Extract the (X, Y) coordinate from the center of the cell holding the provided text.  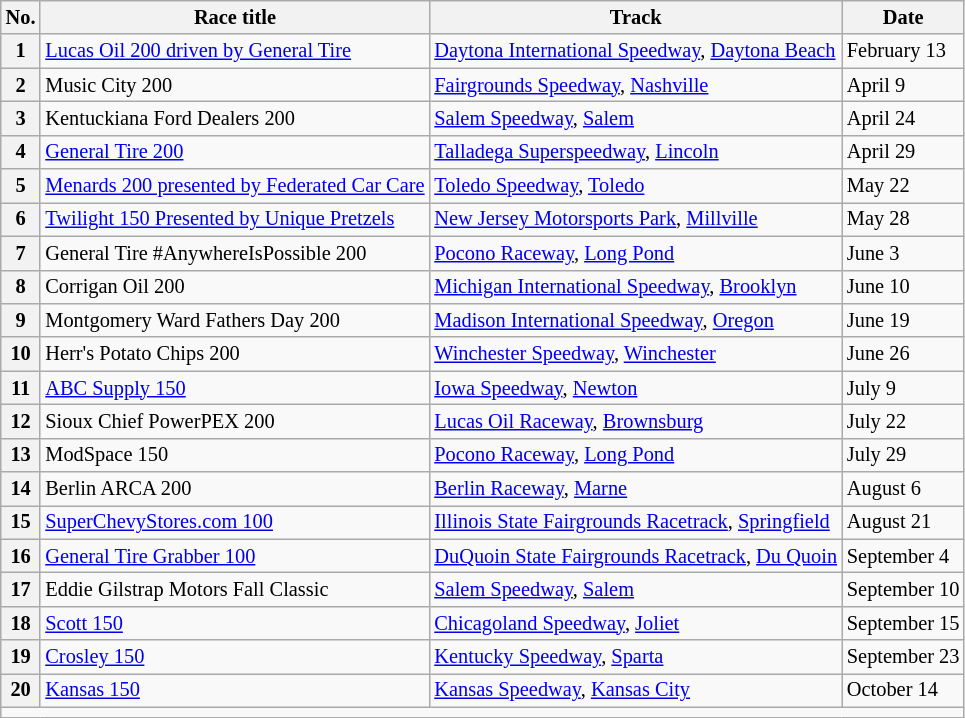
May 22 (903, 186)
June 3 (903, 253)
Madison International Speedway, Oregon (635, 320)
Music City 200 (234, 85)
5 (21, 186)
15 (21, 522)
No. (21, 17)
3 (21, 118)
April 24 (903, 118)
9 (21, 320)
Lucas Oil Raceway, Brownsburg (635, 421)
ABC Supply 150 (234, 388)
Berlin ARCA 200 (234, 489)
4 (21, 152)
Track (635, 17)
July 22 (903, 421)
Daytona International Speedway, Daytona Beach (635, 51)
Fairgrounds Speedway, Nashville (635, 85)
10 (21, 354)
Berlin Raceway, Marne (635, 489)
New Jersey Motorsports Park, Millville (635, 219)
Kansas Speedway, Kansas City (635, 690)
September 10 (903, 589)
Illinois State Fairgrounds Racetrack, Springfield (635, 522)
Toledo Speedway, Toledo (635, 186)
6 (21, 219)
20 (21, 690)
June 19 (903, 320)
General Tire #AnywhereIsPossible 200 (234, 253)
16 (21, 556)
ModSpace 150 (234, 455)
12 (21, 421)
13 (21, 455)
June 26 (903, 354)
Crosley 150 (234, 657)
7 (21, 253)
Corrigan Oil 200 (234, 287)
July 29 (903, 455)
Michigan International Speedway, Brooklyn (635, 287)
14 (21, 489)
February 13 (903, 51)
2 (21, 85)
July 9 (903, 388)
September 4 (903, 556)
19 (21, 657)
17 (21, 589)
SuperChevyStores.com 100 (234, 522)
April 29 (903, 152)
Talladega Superspeedway, Lincoln (635, 152)
Kansas 150 (234, 690)
1 (21, 51)
11 (21, 388)
Winchester Speedway, Winchester (635, 354)
September 23 (903, 657)
Sioux Chief PowerPEX 200 (234, 421)
Eddie Gilstrap Motors Fall Classic (234, 589)
Chicagoland Speedway, Joliet (635, 623)
General Tire 200 (234, 152)
DuQuoin State Fairgrounds Racetrack, Du Quoin (635, 556)
Scott 150 (234, 623)
Montgomery Ward Fathers Day 200 (234, 320)
Herr's Potato Chips 200 (234, 354)
Menards 200 presented by Federated Car Care (234, 186)
June 10 (903, 287)
Lucas Oil 200 driven by General Tire (234, 51)
Iowa Speedway, Newton (635, 388)
August 6 (903, 489)
Twilight 150 Presented by Unique Pretzels (234, 219)
8 (21, 287)
Kentuckiana Ford Dealers 200 (234, 118)
Date (903, 17)
October 14 (903, 690)
18 (21, 623)
May 28 (903, 219)
General Tire Grabber 100 (234, 556)
August 21 (903, 522)
Race title (234, 17)
September 15 (903, 623)
Kentucky Speedway, Sparta (635, 657)
April 9 (903, 85)
